Locate the cell with the specified text and output its [x, y] center coordinate. 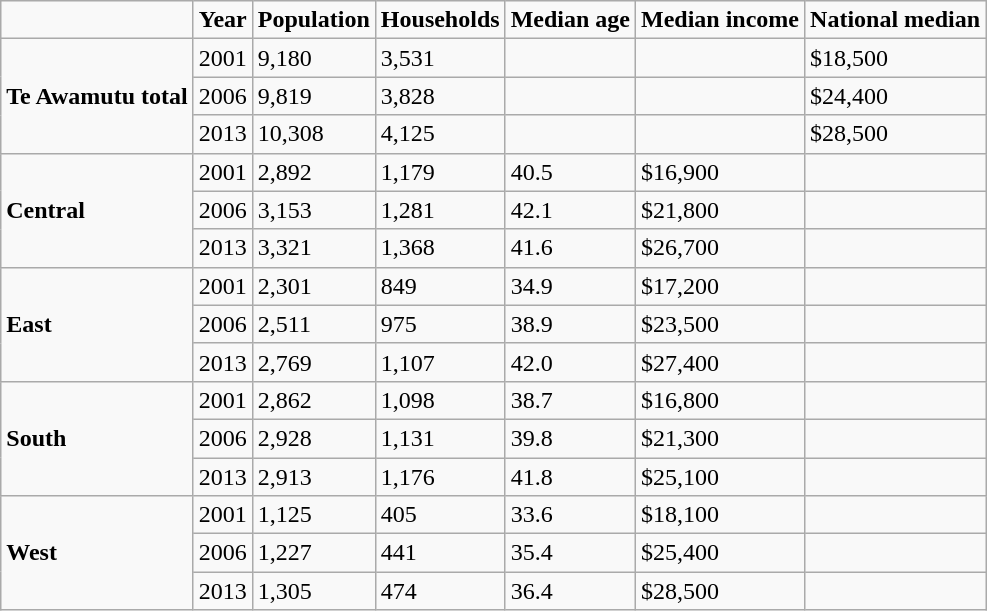
1,227 [314, 553]
$26,700 [720, 248]
10,308 [314, 134]
40.5 [570, 172]
1,305 [314, 591]
$21,300 [720, 438]
975 [440, 324]
849 [440, 286]
1,281 [440, 210]
1,179 [440, 172]
National median [896, 20]
41.8 [570, 477]
$27,400 [720, 362]
$16,800 [720, 400]
34.9 [570, 286]
$21,800 [720, 210]
2,928 [314, 438]
3,153 [314, 210]
$25,100 [720, 477]
9,819 [314, 96]
Households [440, 20]
Central [97, 210]
2,511 [314, 324]
4,125 [440, 134]
2,769 [314, 362]
$23,500 [720, 324]
474 [440, 591]
1,098 [440, 400]
36.4 [570, 591]
Median age [570, 20]
$25,400 [720, 553]
$17,200 [720, 286]
38.7 [570, 400]
Te Awamutu total [97, 96]
3,531 [440, 58]
Median income [720, 20]
$18,100 [720, 515]
38.9 [570, 324]
1,176 [440, 477]
East [97, 324]
9,180 [314, 58]
West [97, 553]
1,125 [314, 515]
33.6 [570, 515]
42.1 [570, 210]
2,301 [314, 286]
39.8 [570, 438]
$18,500 [896, 58]
2,862 [314, 400]
35.4 [570, 553]
1,107 [440, 362]
1,131 [440, 438]
441 [440, 553]
Year [222, 20]
1,368 [440, 248]
$16,900 [720, 172]
405 [440, 515]
3,321 [314, 248]
3,828 [440, 96]
South [97, 438]
Population [314, 20]
41.6 [570, 248]
2,892 [314, 172]
2,913 [314, 477]
42.0 [570, 362]
$24,400 [896, 96]
